Extract the [X, Y] coordinate from the center of the cell holding the provided text.  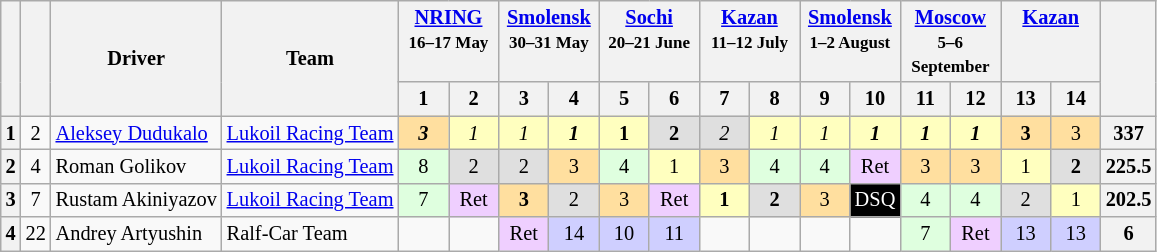
Andrey Artyushin [136, 234]
Smolensk30–31 May [549, 41]
Kazan11–12 July [749, 41]
Rustam Akiniyazov [136, 200]
Driver [136, 58]
Ralf-Car Team [310, 234]
12 [975, 99]
Moscow5–6 September [950, 41]
Roman Golikov [136, 166]
Kazan [1051, 41]
225.5 [1129, 166]
Aleksey Dudukalo [136, 133]
NRING16–17 May [448, 41]
DSQ [875, 200]
337 [1129, 133]
202.5 [1129, 200]
Smolensk1–2 August [850, 41]
Sochi20–21 June [649, 41]
9 [825, 99]
Team [310, 58]
5 [624, 99]
22 [36, 234]
